Scan for the cell matching the given text and deliver its [x, y] coordinate at center. 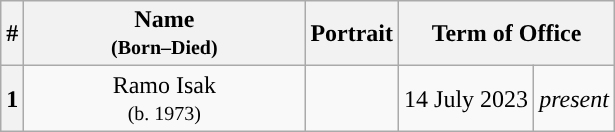
present [574, 98]
Term of Office [507, 34]
Ramo Isak(b. 1973) [164, 98]
Portrait [352, 34]
# [12, 34]
14 July 2023 [466, 98]
1 [12, 98]
Name(Born–Died) [164, 34]
